Provide the [X, Y] coordinate of the cell's center where the given text is located.  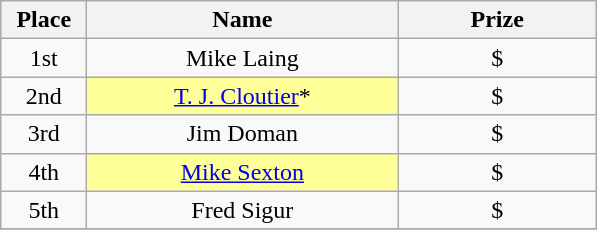
3rd [44, 134]
Name [242, 20]
5th [44, 210]
Place [44, 20]
Mike Laing [242, 58]
Jim Doman [242, 134]
T. J. Cloutier* [242, 96]
4th [44, 172]
Prize [498, 20]
Fred Sigur [242, 210]
1st [44, 58]
Mike Sexton [242, 172]
2nd [44, 96]
